For the text-containing cell, return its midpoint in [x, y] coordinate format. 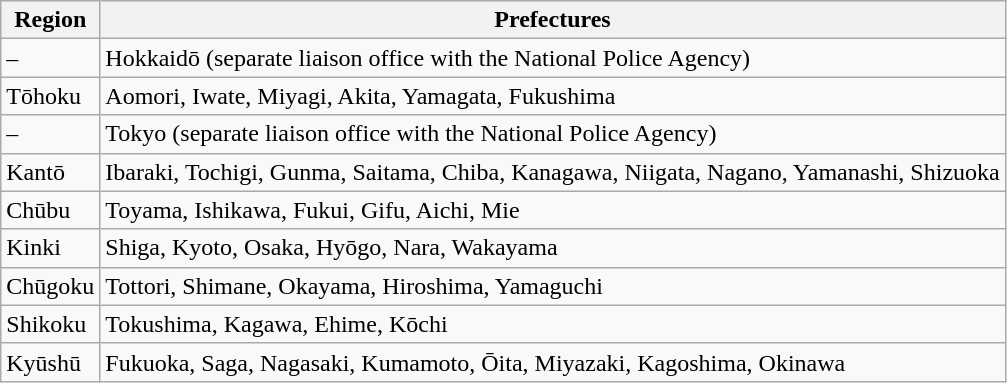
Chūbu [50, 210]
Shikoku [50, 324]
Tokyo (separate liaison office with the National Police Agency) [552, 134]
Fukuoka, Saga, Nagasaki, Kumamoto, Ōita, Miyazaki, Kagoshima, Okinawa [552, 362]
Prefectures [552, 20]
Kyūshū [50, 362]
Chūgoku [50, 286]
Aomori, Iwate, Miyagi, Akita, Yamagata, Fukushima [552, 96]
Region [50, 20]
Tottori, Shimane, Okayama, Hiroshima, Yamaguchi [552, 286]
Shiga, Kyoto, Osaka, Hyōgo, Nara, Wakayama [552, 248]
Toyama, Ishikawa, Fukui, Gifu, Aichi, Mie [552, 210]
Tokushima, Kagawa, Ehime, Kōchi [552, 324]
Ibaraki, Tochigi, Gunma, Saitama, Chiba, Kanagawa, Niigata, Nagano, Yamanashi, Shizuoka [552, 172]
Hokkaidō (separate liaison office with the National Police Agency) [552, 58]
Tōhoku [50, 96]
Kinki [50, 248]
Kantō [50, 172]
